Capture the cell that displays the provided text and extract its [X, Y] central coordinate. 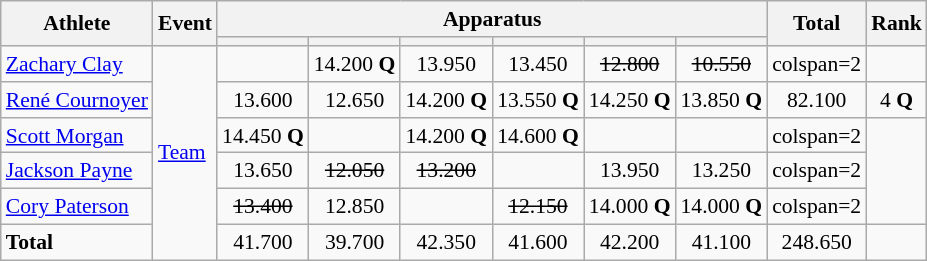
Apparatus [492, 19]
13.550 Q [538, 100]
41.600 [538, 243]
41.700 [263, 243]
René Cournoyer [77, 100]
12.850 [355, 207]
13.400 [263, 207]
13.200 [446, 171]
13.450 [538, 64]
39.700 [355, 243]
41.100 [721, 243]
Jackson Payne [77, 171]
248.650 [816, 243]
12.800 [630, 64]
14.450 Q [263, 136]
Team [185, 153]
42.350 [446, 243]
12.650 [355, 100]
12.150 [538, 207]
Event [185, 24]
Rank [896, 24]
12.050 [355, 171]
Cory Paterson [77, 207]
Scott Morgan [77, 136]
14.600 Q [538, 136]
10.550 [721, 64]
14.250 Q [630, 100]
82.100 [816, 100]
4 Q [896, 100]
13.850 Q [721, 100]
42.200 [630, 243]
13.250 [721, 171]
13.650 [263, 171]
Zachary Clay [77, 64]
13.600 [263, 100]
Athlete [77, 24]
